Determine the [x, y] coordinate at the center of the cell enclosing the given text.  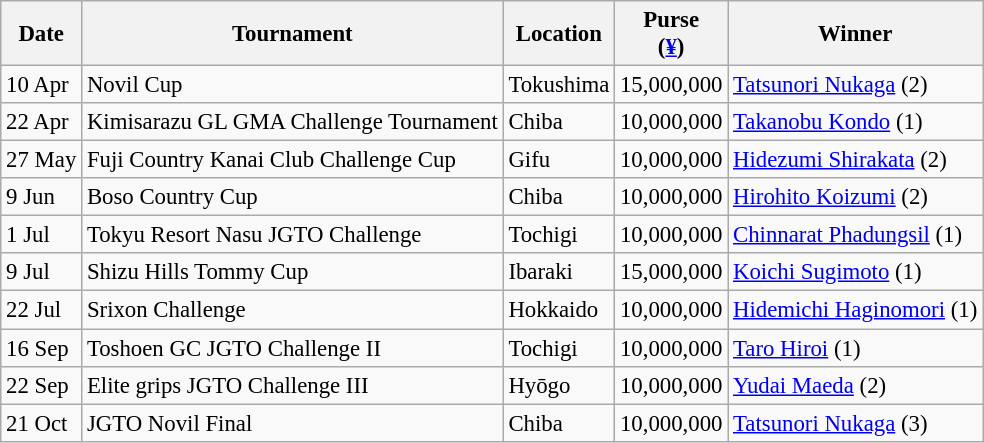
Ibaraki [559, 273]
Koichi Sugimoto (1) [856, 273]
Tokyu Resort Nasu JGTO Challenge [293, 235]
Hyōgo [559, 385]
1 Jul [42, 235]
Gifu [559, 160]
10 Apr [42, 85]
Yudai Maeda (2) [856, 385]
Purse(¥) [672, 34]
JGTO Novil Final [293, 423]
Hokkaido [559, 310]
Srixon Challenge [293, 310]
Tatsunori Nukaga (3) [856, 423]
Novil Cup [293, 85]
Tournament [293, 34]
22 Apr [42, 122]
22 Jul [42, 310]
Tatsunori Nukaga (2) [856, 85]
Tokushima [559, 85]
Hidemichi Haginomori (1) [856, 310]
Shizu Hills Tommy Cup [293, 273]
Boso Country Cup [293, 197]
Taro Hiroi (1) [856, 348]
Winner [856, 34]
16 Sep [42, 348]
22 Sep [42, 385]
27 May [42, 160]
Hidezumi Shirakata (2) [856, 160]
Toshoen GC JGTO Challenge II [293, 348]
Kimisarazu GL GMA Challenge Tournament [293, 122]
Fuji Country Kanai Club Challenge Cup [293, 160]
Chinnarat Phadungsil (1) [856, 235]
9 Jul [42, 273]
21 Oct [42, 423]
Hirohito Koizumi (2) [856, 197]
Takanobu Kondo (1) [856, 122]
9 Jun [42, 197]
Elite grips JGTO Challenge III [293, 385]
Location [559, 34]
Date [42, 34]
